Detect which cell encompasses the target text, then output its [X, Y] center coordinate. 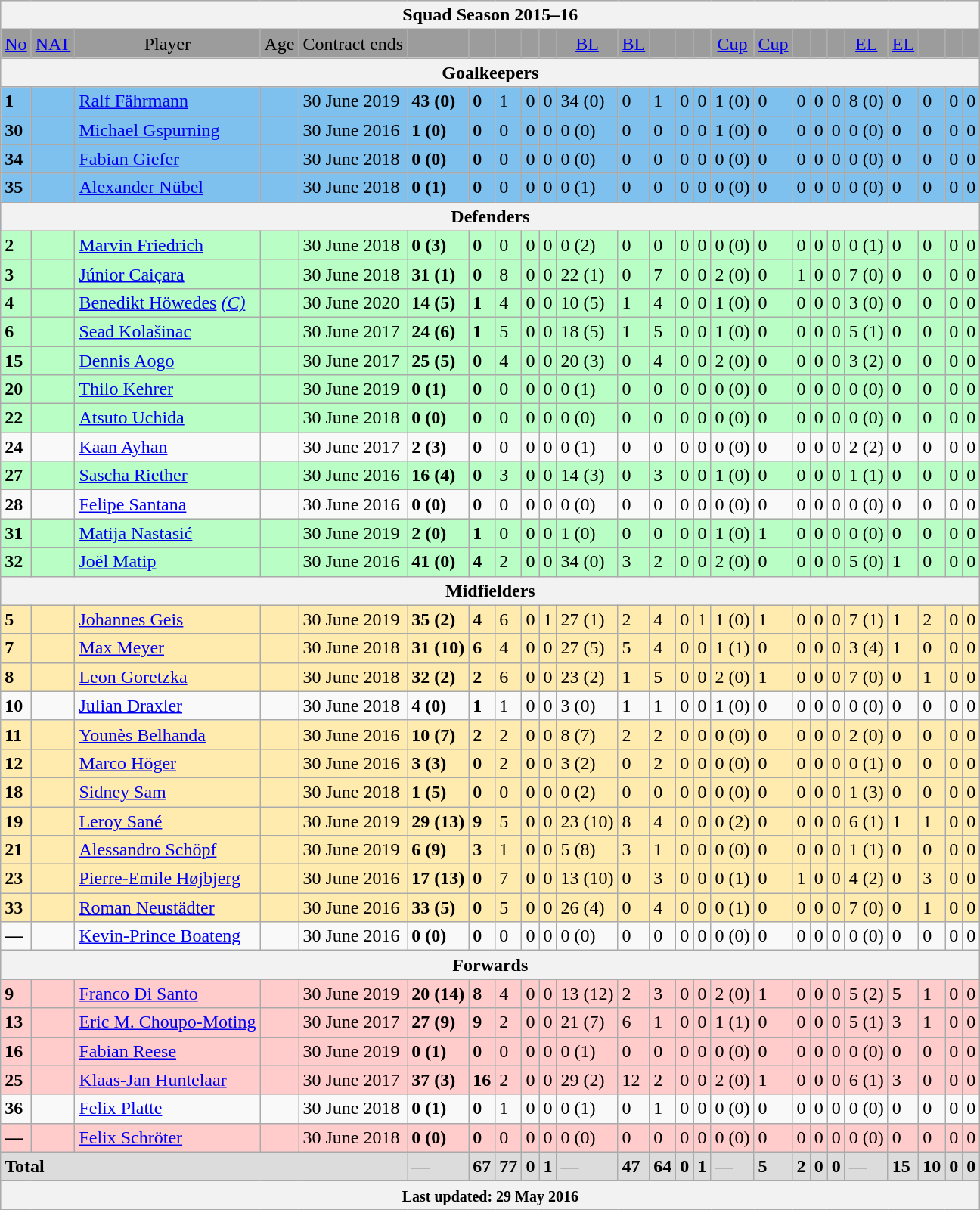
13 (10) [587, 879]
Fabian Reese [168, 1051]
2 (3) [439, 447]
Johannes Geis [168, 619]
64 [662, 1166]
6 (9) [439, 850]
14 (3) [587, 476]
Younès Belhanda [168, 734]
Felipe Santana [168, 504]
7 (1) [867, 619]
5 (8) [587, 850]
13 [16, 1022]
26 (4) [587, 907]
Leon Goretzka [168, 677]
Alessandro Schöpf [168, 850]
No [16, 44]
20 (14) [439, 994]
0 (3) [439, 245]
67 [482, 1166]
Ralf Fährmann [168, 101]
22 [16, 418]
5 (0) [867, 562]
1 (3) [867, 792]
Sidney Sam [168, 792]
Klaas-Jan Huntelaar [168, 1080]
Player [168, 44]
13 (12) [587, 994]
32 [16, 562]
Julian Draxler [168, 706]
Goalkeepers [490, 73]
27 (1) [587, 619]
21 (7) [587, 1022]
23 [16, 879]
Sascha Riether [168, 476]
3 (4) [867, 648]
21 [16, 850]
47 [634, 1166]
33 (5) [439, 907]
41 (0) [439, 562]
30 [16, 130]
25 [16, 1080]
Alexander Nübel [168, 188]
34 [16, 159]
35 (2) [439, 619]
30 June 2020 [353, 302]
18 (5) [587, 331]
25 (5) [439, 361]
28 [16, 504]
10 (7) [439, 734]
Sead Kolašinac [168, 331]
5 (2) [867, 994]
Felix Platte [168, 1109]
Felix Schröter [168, 1137]
29 (2) [587, 1080]
37 (3) [439, 1080]
Franco Di Santo [168, 994]
Fabian Giefer [168, 159]
20 [16, 389]
Roman Neustädter [168, 907]
22 (1) [587, 274]
10 (5) [587, 302]
Benedikt Höwedes (C) [168, 302]
3 (3) [439, 763]
33 [16, 907]
1 (5) [439, 792]
4 (2) [867, 879]
Matija Nastasić [168, 533]
Total [204, 1166]
32 (2) [439, 677]
35 [16, 188]
29 (13) [439, 821]
8 (0) [867, 101]
77 [508, 1166]
Pierre-Emile Højbjerg [168, 879]
Squad Season 2015–16 [490, 15]
19 [16, 821]
Dennis Aogo [168, 361]
24 [16, 447]
27 [16, 476]
Age [280, 44]
Marco Höger [168, 763]
11 [16, 734]
24 (6) [439, 331]
NAT [53, 44]
Leroy Sané [168, 821]
27 (5) [587, 648]
Joël Matip [168, 562]
23 (10) [587, 821]
Forwards [490, 965]
36 [16, 1109]
Kevin-Prince Boateng [168, 936]
Eric M. Choupo-Moting [168, 1022]
14 (5) [439, 302]
31 (1) [439, 274]
43 (0) [439, 101]
Max Meyer [168, 648]
16 (4) [439, 476]
8 (7) [587, 734]
Contract ends [353, 44]
31 (10) [439, 648]
Atsuto Uchida [168, 418]
4 (0) [439, 706]
Kaan Ayhan [168, 447]
18 [16, 792]
Midfielders [490, 591]
Last updated: 29 May 2016 [490, 1195]
Júnior Caiçara [168, 274]
23 (2) [587, 677]
Marvin Friedrich [168, 245]
17 (13) [439, 879]
Thilo Kehrer [168, 389]
2 (2) [867, 447]
Defenders [490, 216]
20 (3) [587, 361]
Michael Gspurning [168, 130]
27 (9) [439, 1022]
31 [16, 533]
